Output the (X, Y) coordinate of the center of the cell containing the given text.  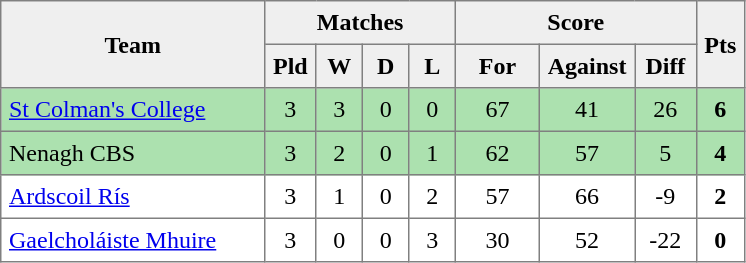
Pts (720, 44)
Team (133, 44)
41 (586, 110)
4 (720, 153)
W (339, 66)
Nenagh CBS (133, 153)
Diff (666, 66)
-22 (666, 240)
St Colman's College (133, 110)
Score (576, 23)
30 (497, 240)
For (497, 66)
Ardscoil Rís (133, 197)
Pld (290, 66)
Against (586, 66)
L (432, 66)
62 (497, 153)
52 (586, 240)
5 (666, 153)
67 (497, 110)
D (385, 66)
66 (586, 197)
Gaelcholáiste Mhuire (133, 240)
Matches (360, 23)
26 (666, 110)
-9 (666, 197)
6 (720, 110)
